Extract the [x, y] coordinate from the center of the cell holding the provided text.  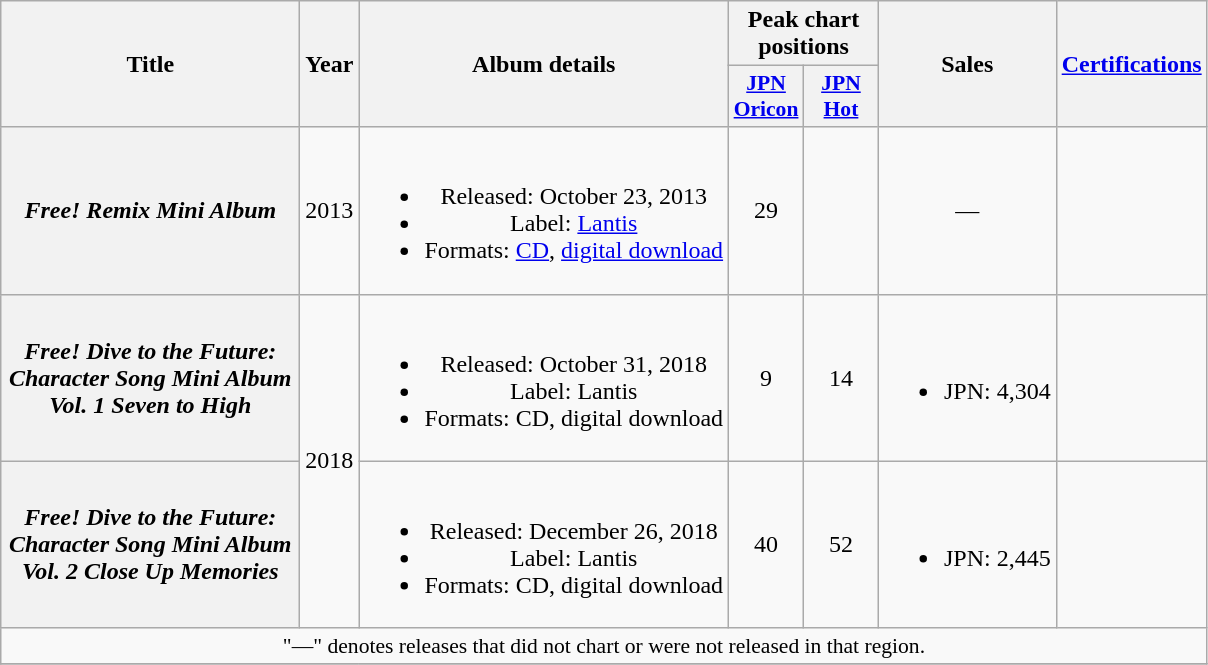
JPNHot [842, 96]
Certifications [1132, 64]
Free! Dive to the Future: Character Song Mini Album Vol. 2 Close Up Memories [150, 544]
2013 [330, 210]
JPN: 4,304 [967, 378]
Released: December 26, 2018Label: LantisFormats: CD, digital download [544, 544]
9 [766, 378]
JPN: 2,445 [967, 544]
Title [150, 64]
Peak chart positions [804, 34]
14 [842, 378]
2018 [330, 461]
Free! Remix Mini Album [150, 210]
52 [842, 544]
Year [330, 64]
Album details [544, 64]
Sales [967, 64]
29 [766, 210]
Free! Dive to the Future: Character Song Mini Album Vol. 1 Seven to High [150, 378]
40 [766, 544]
Released: October 23, 2013Label: LantisFormats: CD, digital download [544, 210]
"—" denotes releases that did not chart or were not released in that region. [604, 646]
JPNOricon [766, 96]
Released: October 31, 2018Label: LantisFormats: CD, digital download [544, 378]
— [967, 210]
